Detect which cell encompasses the target text, then output its [X, Y] center coordinate. 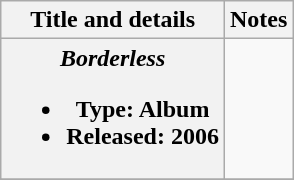
BorderlessType: AlbumReleased: 2006 [113, 109]
Notes [258, 20]
Title and details [113, 20]
